Find where the given text appears and provide that cell's center as (X, Y) coordinate. 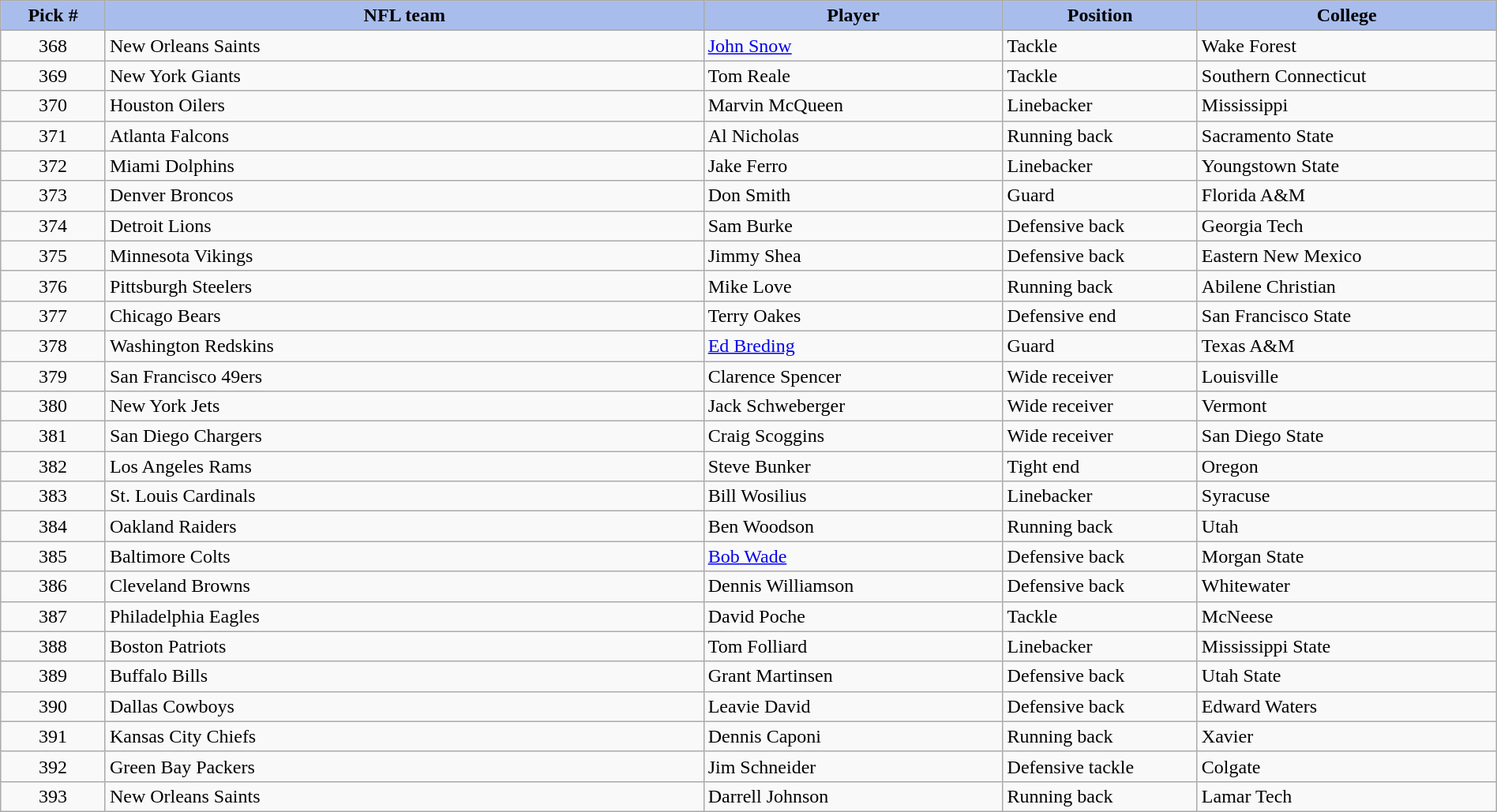
382 (54, 466)
Chicago Bears (404, 316)
Mike Love (853, 286)
378 (54, 346)
Clarence Spencer (853, 376)
368 (54, 46)
389 (54, 676)
372 (54, 166)
College (1347, 16)
388 (54, 646)
John Snow (853, 46)
Don Smith (853, 196)
Ed Breding (853, 346)
Eastern New Mexico (1347, 256)
384 (54, 526)
Marvin McQueen (853, 106)
Youngstown State (1347, 166)
Southern Connecticut (1347, 76)
Los Angeles Rams (404, 466)
Grant Martinsen (853, 676)
Steve Bunker (853, 466)
Wake Forest (1347, 46)
Pick # (54, 16)
Dallas Cowboys (404, 706)
Oakland Raiders (404, 526)
Dennis Caponi (853, 736)
Tom Reale (853, 76)
Leavie David (853, 706)
393 (54, 796)
Baltimore Colts (404, 556)
Houston Oilers (404, 106)
San Diego State (1347, 436)
Jack Schweberger (853, 406)
Philadelphia Eagles (404, 616)
Abilene Christian (1347, 286)
373 (54, 196)
369 (54, 76)
Position (1100, 16)
Utah (1347, 526)
Minnesota Vikings (404, 256)
Washington Redskins (404, 346)
Edward Waters (1347, 706)
Craig Scoggins (853, 436)
390 (54, 706)
Al Nicholas (853, 136)
Boston Patriots (404, 646)
San Francisco State (1347, 316)
392 (54, 766)
Denver Broncos (404, 196)
David Poche (853, 616)
Whitewater (1347, 586)
Lamar Tech (1347, 796)
St. Louis Cardinals (404, 496)
Tight end (1100, 466)
Sam Burke (853, 226)
Jimmy Shea (853, 256)
Oregon (1347, 466)
Jake Ferro (853, 166)
Colgate (1347, 766)
Florida A&M (1347, 196)
Syracuse (1347, 496)
NFL team (404, 16)
370 (54, 106)
New York Jets (404, 406)
376 (54, 286)
375 (54, 256)
Pittsburgh Steelers (404, 286)
Vermont (1347, 406)
Georgia Tech (1347, 226)
Darrell Johnson (853, 796)
Detroit Lions (404, 226)
McNeese (1347, 616)
Defensive end (1100, 316)
Player (853, 16)
San Francisco 49ers (404, 376)
Xavier (1347, 736)
Dennis Williamson (853, 586)
Buffalo Bills (404, 676)
Mississippi (1347, 106)
377 (54, 316)
Jim Schneider (853, 766)
371 (54, 136)
Texas A&M (1347, 346)
Sacramento State (1347, 136)
Ben Woodson (853, 526)
Mississippi State (1347, 646)
New York Giants (404, 76)
Kansas City Chiefs (404, 736)
386 (54, 586)
Atlanta Falcons (404, 136)
Cleveland Browns (404, 586)
387 (54, 616)
Bob Wade (853, 556)
Tom Folliard (853, 646)
Bill Wosilius (853, 496)
San Diego Chargers (404, 436)
Louisville (1347, 376)
374 (54, 226)
Morgan State (1347, 556)
Green Bay Packers (404, 766)
380 (54, 406)
383 (54, 496)
391 (54, 736)
Utah State (1347, 676)
Terry Oakes (853, 316)
381 (54, 436)
379 (54, 376)
Defensive tackle (1100, 766)
385 (54, 556)
Miami Dolphins (404, 166)
